Pinpoint the cell where the given text exists, returning its [x, y] midpoint coordinate. 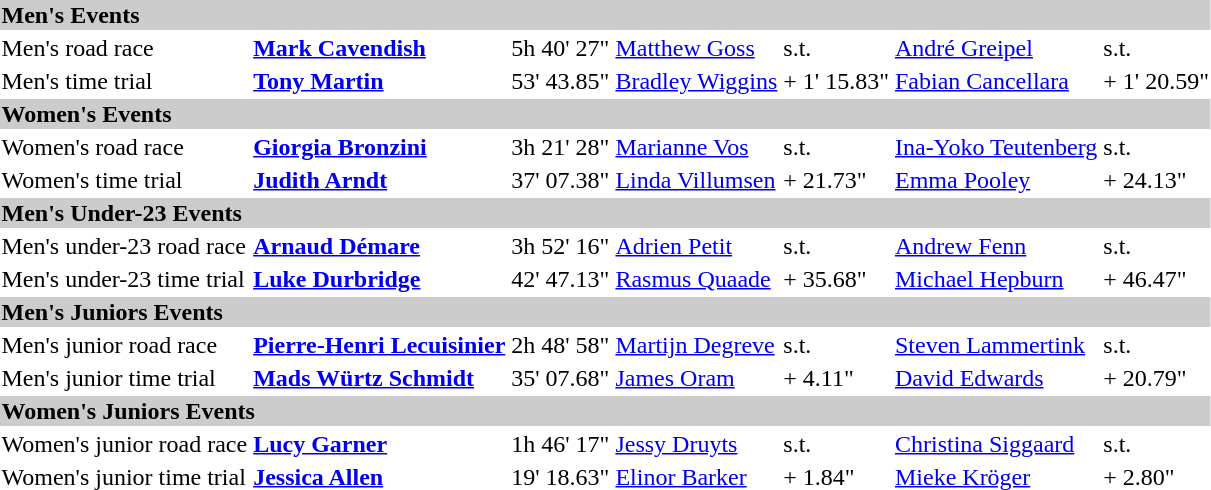
Mads Würtz Schmidt [380, 378]
Men's Under-23 Events [605, 213]
Women's road race [124, 147]
Women's junior road race [124, 444]
Mark Cavendish [380, 48]
+ 20.79" [1156, 378]
Martijn Degreve [696, 345]
+ 46.47" [1156, 279]
+ 24.13" [1156, 180]
David Edwards [996, 378]
+ 1' 15.83" [836, 81]
Steven Lammertink [996, 345]
Bradley Wiggins [696, 81]
+ 4.11" [836, 378]
5h 40' 27" [560, 48]
Emma Pooley [996, 180]
Men's junior time trial [124, 378]
Tony Martin [380, 81]
Women's time trial [124, 180]
Men's junior road race [124, 345]
Men's Juniors Events [605, 312]
+ 21.73" [836, 180]
1h 46' 17" [560, 444]
42' 47.13" [560, 279]
2h 48' 58" [560, 345]
35' 07.68" [560, 378]
André Greipel [996, 48]
Fabian Cancellara [996, 81]
53' 43.85" [560, 81]
Women's Events [605, 114]
Men's road race [124, 48]
Andrew Fenn [996, 246]
Ina-Yoko Teutenberg [996, 147]
Men's under-23 time trial [124, 279]
James Oram [696, 378]
Michael Hepburn [996, 279]
Adrien Petit [696, 246]
Linda Villumsen [696, 180]
3h 21' 28" [560, 147]
Men's Events [605, 15]
Christina Siggaard [996, 444]
Matthew Goss [696, 48]
Arnaud Démare [380, 246]
Men's under-23 road race [124, 246]
Men's time trial [124, 81]
Jessy Druyts [696, 444]
Luke Durbridge [380, 279]
+ 35.68" [836, 279]
Giorgia Bronzini [380, 147]
3h 52' 16" [560, 246]
Judith Arndt [380, 180]
Marianne Vos [696, 147]
+ 1' 20.59" [1156, 81]
Pierre-Henri Lecuisinier [380, 345]
Lucy Garner [380, 444]
Rasmus Quaade [696, 279]
Women's Juniors Events [605, 411]
37' 07.38" [560, 180]
